Determine the (X, Y) coordinate at the center of the cell enclosing the given text.  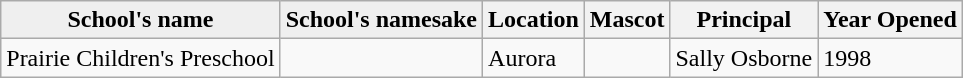
Year Opened (890, 20)
1998 (890, 58)
Sally Osborne (744, 58)
Principal (744, 20)
Aurora (534, 58)
Location (534, 20)
School's name (140, 20)
Mascot (627, 20)
School's namesake (381, 20)
Prairie Children's Preschool (140, 58)
